Return (x, y) of the center of cell containing provided text 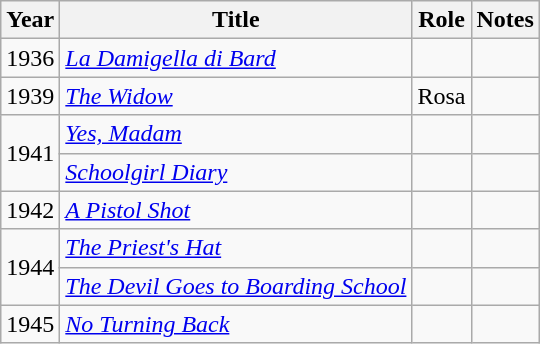
La Damigella di Bard (236, 58)
Yes, Madam (236, 134)
1944 (30, 267)
1939 (30, 96)
Role (442, 20)
The Widow (236, 96)
Year (30, 20)
1941 (30, 153)
1942 (30, 210)
No Turning Back (236, 324)
Notes (505, 20)
The Devil Goes to Boarding School (236, 286)
1936 (30, 58)
1945 (30, 324)
Schoolgirl Diary (236, 172)
Rosa (442, 96)
Title (236, 20)
A Pistol Shot (236, 210)
The Priest's Hat (236, 248)
